Capture the cell that displays the provided text and extract its [X, Y] central coordinate. 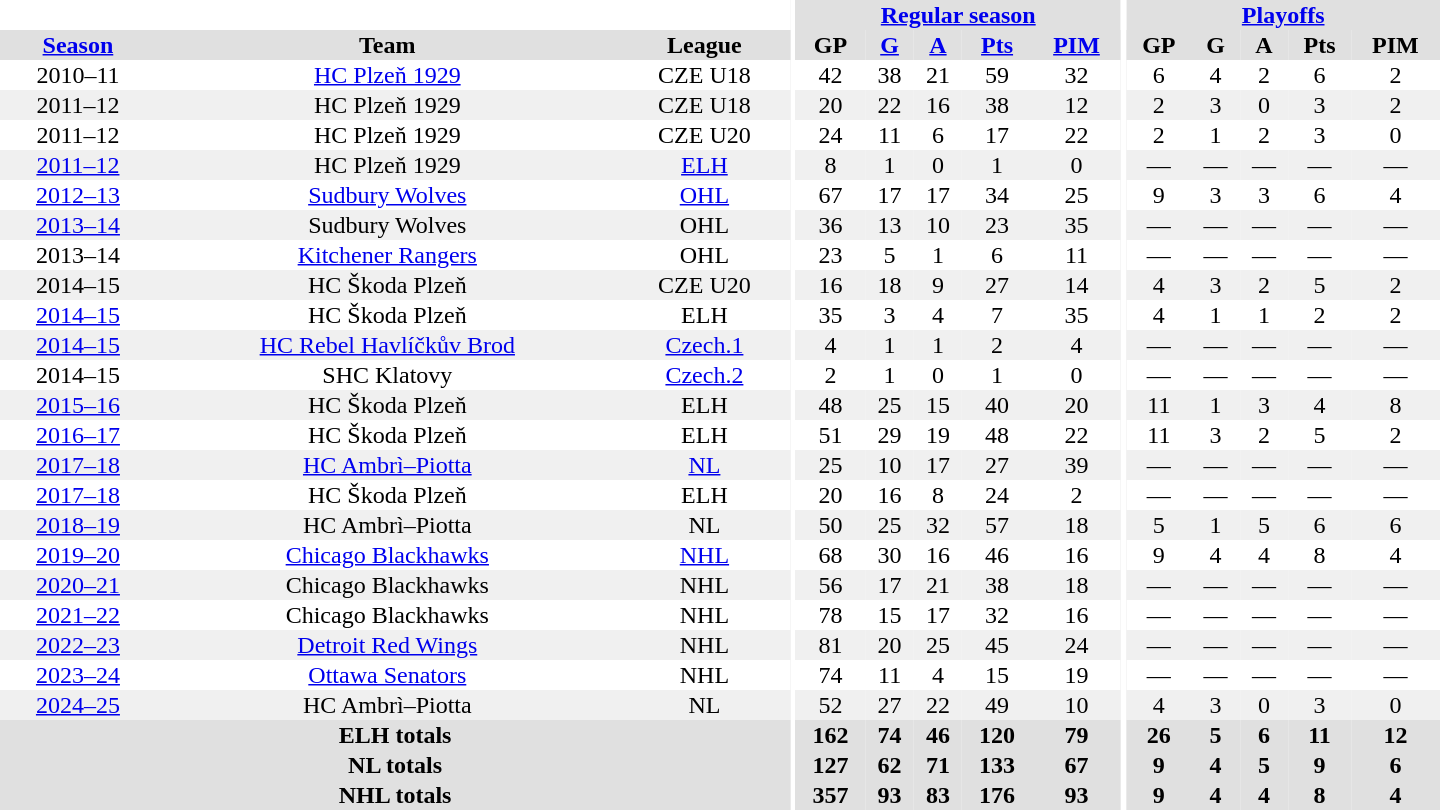
13 [889, 225]
30 [889, 555]
League [704, 45]
162 [831, 735]
Czech.2 [704, 375]
52 [831, 705]
49 [997, 705]
14 [1076, 285]
2016–17 [78, 435]
59 [997, 75]
133 [997, 765]
2022–23 [78, 645]
2024–25 [78, 705]
2020–21 [78, 585]
ELH totals [395, 735]
2023–24 [78, 675]
56 [831, 585]
7 [997, 315]
79 [1076, 735]
2018–19 [78, 525]
2010–11 [78, 75]
Playoffs [1283, 15]
26 [1158, 735]
78 [831, 615]
176 [997, 795]
62 [889, 765]
40 [997, 405]
NL totals [395, 765]
81 [831, 645]
34 [997, 195]
2012–13 [78, 195]
Season [78, 45]
357 [831, 795]
57 [997, 525]
45 [997, 645]
50 [831, 525]
SHC Klatovy [388, 375]
Regular season [958, 15]
83 [938, 795]
Ottawa Senators [388, 675]
2019–20 [78, 555]
120 [997, 735]
29 [889, 435]
HC Rebel Havlíčkův Brod [388, 345]
Detroit Red Wings [388, 645]
NHL totals [395, 795]
51 [831, 435]
Team [388, 45]
42 [831, 75]
39 [1076, 465]
Czech.1 [704, 345]
127 [831, 765]
Kitchener Rangers [388, 255]
71 [938, 765]
68 [831, 555]
2021–22 [78, 615]
36 [831, 225]
2015–16 [78, 405]
